Capture the cell that displays the provided text and extract its [x, y] central coordinate. 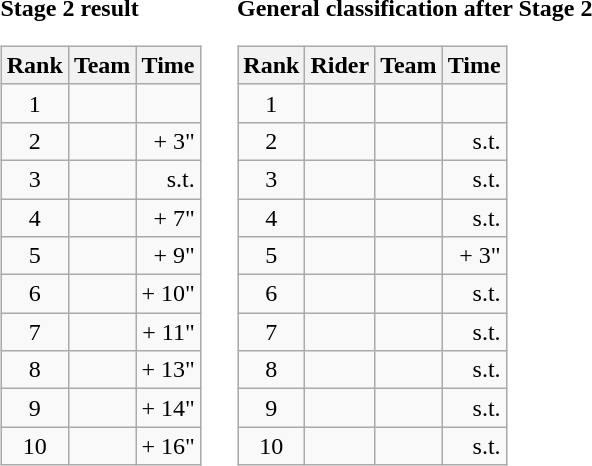
+ 7" [168, 217]
+ 9" [168, 256]
Rider [340, 65]
+ 10" [168, 294]
+ 13" [168, 370]
+ 16" [168, 446]
+ 14" [168, 408]
+ 11" [168, 332]
